From the cell containing the given text, extract its center point as [X, Y] coordinate. 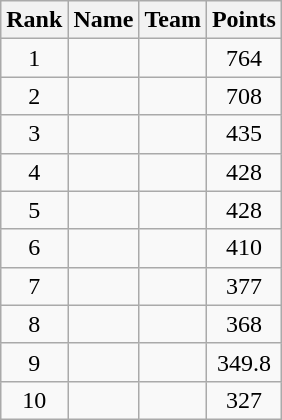
1 [34, 58]
410 [244, 248]
764 [244, 58]
3 [34, 134]
377 [244, 286]
8 [34, 324]
10 [34, 400]
4 [34, 172]
7 [34, 286]
Points [244, 20]
5 [34, 210]
Team [173, 20]
2 [34, 96]
708 [244, 96]
Name [104, 20]
6 [34, 248]
Rank [34, 20]
349.8 [244, 362]
327 [244, 400]
435 [244, 134]
9 [34, 362]
368 [244, 324]
